For the text-containing cell, return its midpoint in (X, Y) coordinate format. 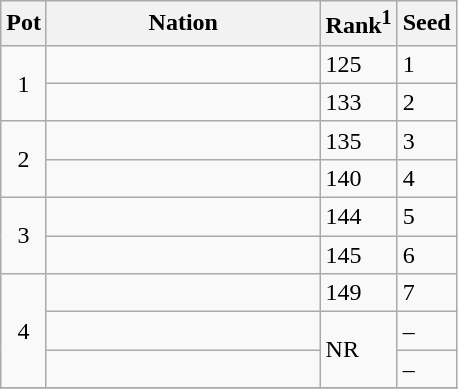
140 (358, 178)
7 (426, 293)
Nation (183, 24)
5 (426, 217)
NR (358, 350)
135 (358, 140)
145 (358, 255)
Pot (24, 24)
133 (358, 102)
125 (358, 64)
Rank1 (358, 24)
6 (426, 255)
144 (358, 217)
149 (358, 293)
Seed (426, 24)
